Detect which cell encompasses the target text, then output its [X, Y] center coordinate. 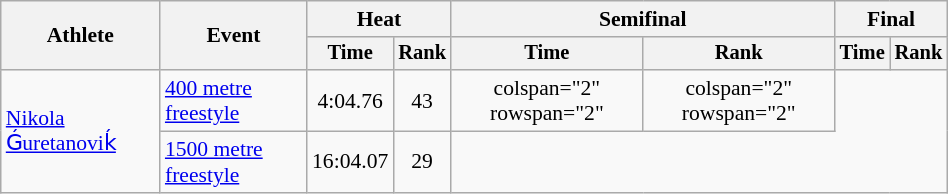
Event [234, 36]
Nikola Ǵuretanoviḱ [80, 131]
43 [422, 100]
Final [892, 19]
Semifinal [643, 19]
29 [422, 162]
1500 metre freestyle [234, 162]
Athlete [80, 36]
400 metre freestyle [234, 100]
Heat [379, 19]
4:04.76 [350, 100]
16:04.07 [350, 162]
